Determine the [x, y] coordinate at the center of the cell enclosing the given text.  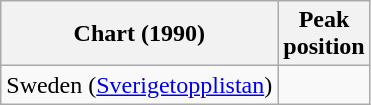
Peakposition [324, 34]
Sweden (Sverigetopplistan) [140, 85]
Chart (1990) [140, 34]
